Capture the cell that displays the provided text and extract its (X, Y) central coordinate. 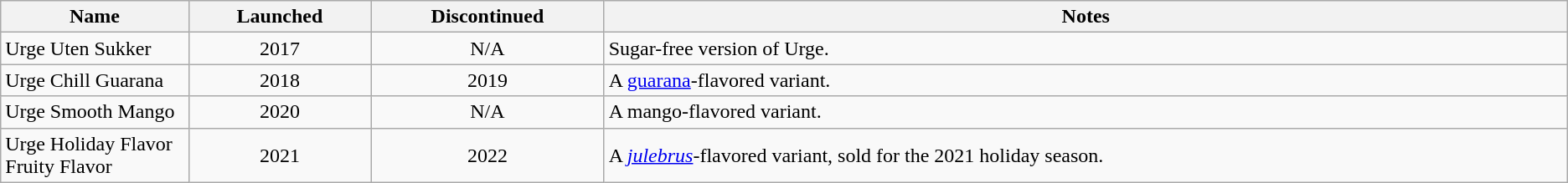
2021 (280, 155)
Discontinued (487, 17)
Name (95, 17)
2020 (280, 112)
2017 (280, 48)
Urge Smooth Mango (95, 112)
2022 (487, 155)
2018 (280, 80)
Sugar-free version of Urge. (1086, 48)
A guarana-flavored variant. (1086, 80)
A julebrus-flavored variant, sold for the 2021 holiday season. (1086, 155)
Urge Holiday Flavor Fruity Flavor (95, 155)
Notes (1086, 17)
A mango-flavored variant. (1086, 112)
Urge Chill Guarana (95, 80)
Urge Uten Sukker (95, 48)
Launched (280, 17)
2019 (487, 80)
